Detect which cell encompasses the target text, then output its [X, Y] center coordinate. 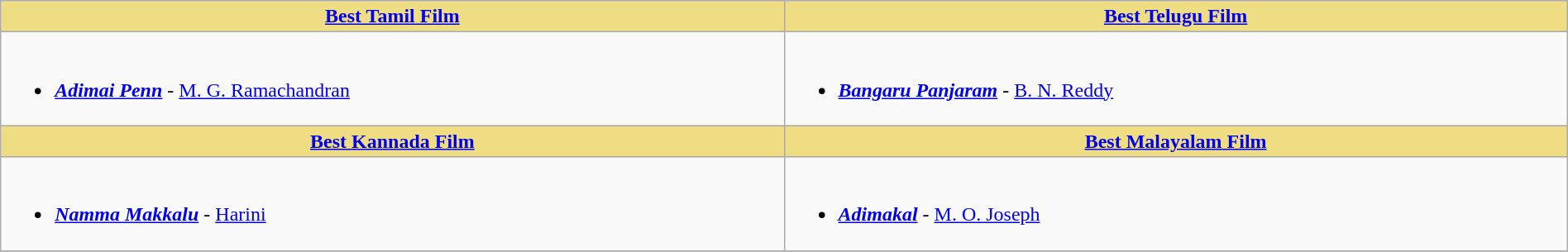
Best Malayalam Film [1176, 141]
Best Telugu Film [1176, 17]
Adimakal - M. O. Joseph [1176, 203]
Namma Makkalu - Harini [392, 203]
Adimai Penn - M. G. Ramachandran [392, 79]
Bangaru Panjaram - B. N. Reddy [1176, 79]
Best Kannada Film [392, 141]
Best Tamil Film [392, 17]
